Provide the [x, y] coordinate of the cell's center where the given text is located.  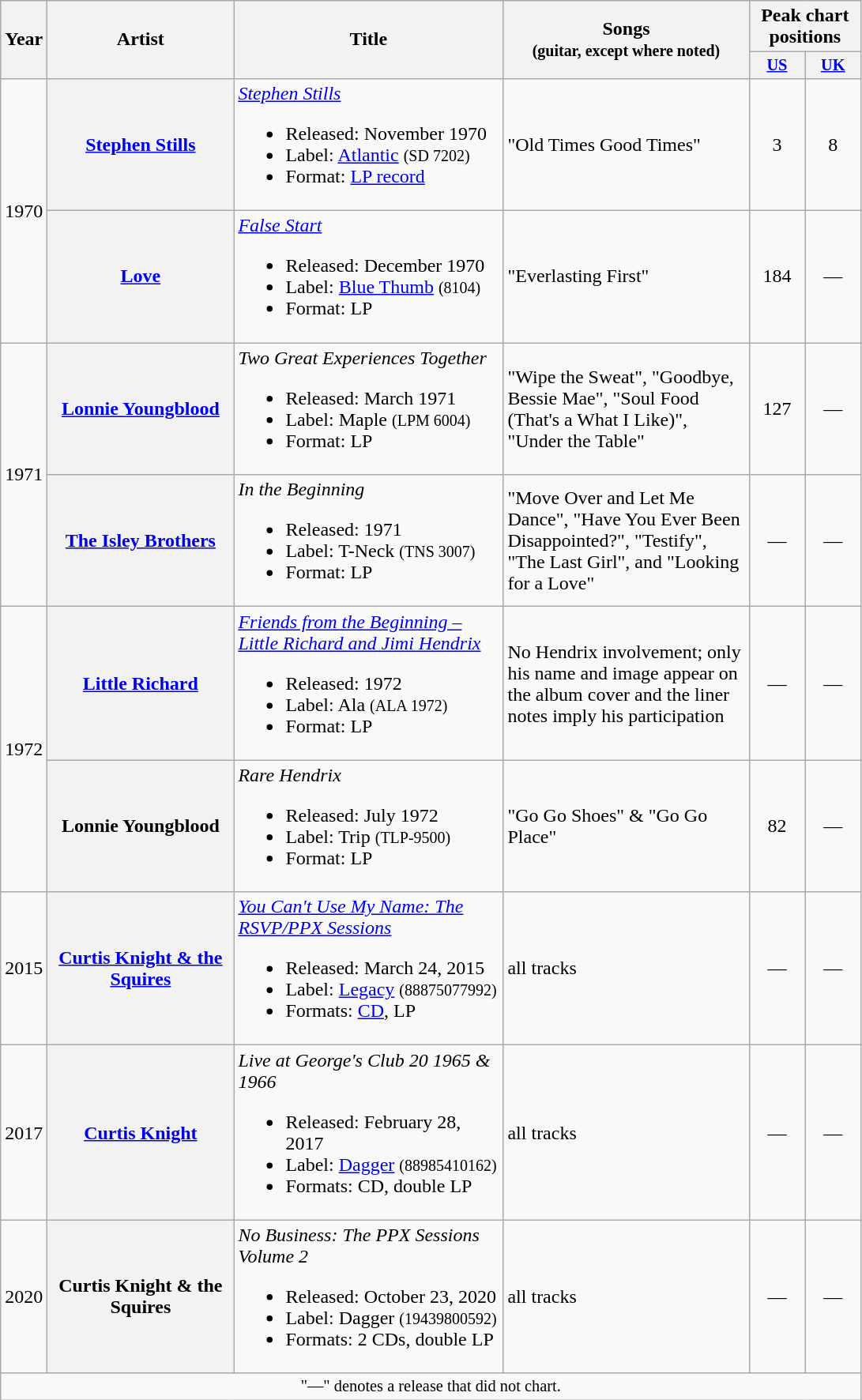
8 [833, 144]
No Business: The PPX Sessions Volume 2Released: October 23, 2020Label: Dagger (19439800592)Formats: 2 CDs, double LP [368, 1297]
Rare HendrixReleased: July 1972Label: Trip (TLP-9500)Format: LP [368, 826]
US [777, 66]
Title [368, 40]
"Old Times Good Times" [626, 144]
Curtis Knight [141, 1133]
In the BeginningReleased: 1971Label: T-Neck (TNS 3007)Format: LP [368, 540]
You Can't Use My Name: The RSVP/PPX SessionsReleased: March 24, 2015Label: Legacy (88875077992)Formats: CD, LP [368, 969]
82 [777, 826]
Stephen Stills [141, 144]
No Hendrix involvement; only his name and image appear on the album cover and the liner notes imply his participation [626, 683]
UK [833, 66]
Little Richard [141, 683]
2020 [24, 1297]
Love [141, 277]
1970 [24, 210]
Two Great Experiences TogetherReleased: March 1971Label: Maple (LPM 6004)Format: LP [368, 409]
1972 [24, 749]
Peak chart positions [805, 27]
"—" denotes a release that did not chart. [431, 1387]
127 [777, 409]
Year [24, 40]
False StartReleased: December 1970Label: Blue Thumb (8104)Format: LP [368, 277]
Songs(guitar, except where noted) [626, 40]
2015 [24, 969]
"Move Over and Let Me Dance", "Have You Ever Been Disappointed?", "Testify", "The Last Girl", and "Looking for a Love" [626, 540]
"Go Go Shoes" & "Go Go Place" [626, 826]
"Everlasting First" [626, 277]
Live at George's Club 20 1965 & 1966Released: February 28, 2017Label: Dagger (88985410162)Formats: CD, double LP [368, 1133]
1971 [24, 475]
Artist [141, 40]
The Isley Brothers [141, 540]
Stephen StillsReleased: November 1970Label: Atlantic (SD 7202)Format: LP record [368, 144]
3 [777, 144]
184 [777, 277]
2017 [24, 1133]
Friends from the Beginning – Little Richard and Jimi HendrixReleased: 1972Label: Ala (ALA 1972)Format: LP [368, 683]
"Wipe the Sweat", "Goodbye, Bessie Mae", "Soul Food (That's a What I Like)", "Under the Table" [626, 409]
